Determine the [x, y] coordinate at the center of the cell enclosing the given text.  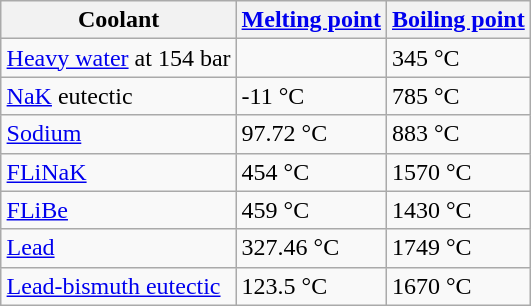
1430 °C [458, 210]
459 °C [311, 210]
Lead-bismuth eutectic [118, 286]
Boiling point [458, 20]
123.5 °C [311, 286]
FLiNaK [118, 172]
785 °C [458, 96]
327.46 °C [311, 248]
1670 °C [458, 286]
97.72 °C [311, 134]
Sodium [118, 134]
345 °C [458, 58]
883 °C [458, 134]
1570 °C [458, 172]
-11 °C [311, 96]
NaK eutectic [118, 96]
Coolant [118, 20]
Melting point [311, 20]
Lead [118, 248]
1749 °C [458, 248]
Heavy water at 154 bar [118, 58]
454 °C [311, 172]
FLiBe [118, 210]
